Identify which cell holds the provided text, then report its [X, Y] central coordinate. 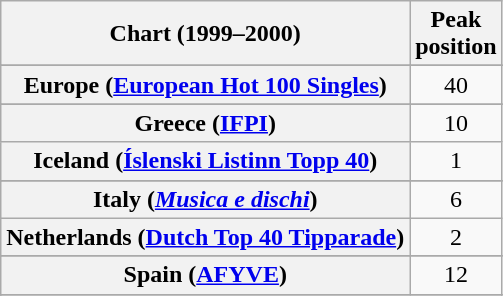
Greece (IFPI) [206, 123]
Peakposition [456, 34]
Chart (1999–2000) [206, 34]
6 [456, 199]
2 [456, 237]
40 [456, 85]
1 [456, 161]
Italy (Musica e dischi) [206, 199]
12 [456, 275]
Iceland (Íslenski Listinn Topp 40) [206, 161]
10 [456, 123]
Spain (AFYVE) [206, 275]
Europe (European Hot 100 Singles) [206, 85]
Netherlands (Dutch Top 40 Tipparade) [206, 237]
